Return [X, Y] of the center of cell containing provided text 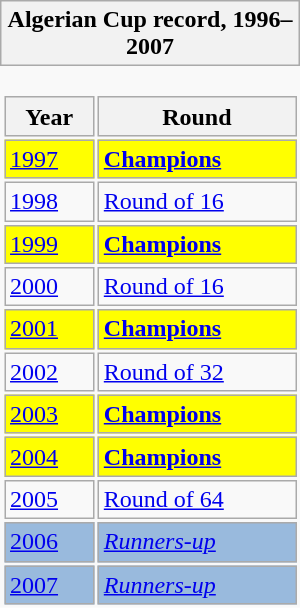
2000 [50, 287]
2003 [50, 414]
2007 [50, 585]
1997 [50, 159]
1999 [50, 244]
Algerian Cup record, 1996–2007 [150, 34]
1998 [50, 202]
2002 [50, 372]
2001 [50, 329]
Round of 32 [198, 372]
2006 [50, 542]
Round [198, 117]
2005 [50, 500]
Year [50, 117]
2004 [50, 457]
Round of 64 [198, 500]
